Provide the (X, Y) coordinate of the cell's center where the given text is located.  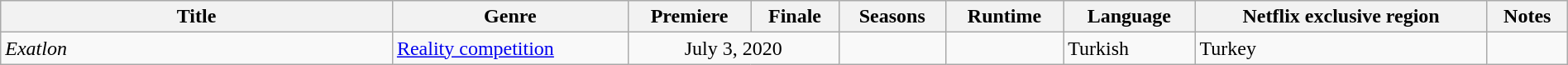
Finale (795, 17)
Genre (509, 17)
July 3, 2020 (733, 48)
Turkish (1130, 48)
Language (1130, 17)
Notes (1527, 17)
Exatlon (197, 48)
Premiere (690, 17)
Turkey (1341, 48)
Title (197, 17)
Seasons (892, 17)
Netflix exclusive region (1341, 17)
Runtime (1004, 17)
Reality competition (509, 48)
